Identify which cell holds the provided text, then report its [x, y] central coordinate. 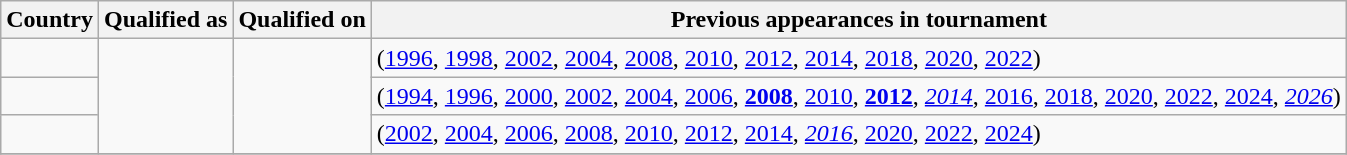
(1994, 1996, 2000, 2002, 2004, 2006, 2008, 2010, 2012, 2014, 2016, 2018, 2020, 2022, 2024, 2026) [858, 96]
Qualified as [165, 20]
(2002, 2004, 2006, 2008, 2010, 2012, 2014, 2016, 2020, 2022, 2024) [858, 134]
(1996, 1998, 2002, 2004, 2008, 2010, 2012, 2014, 2018, 2020, 2022) [858, 58]
Previous appearances in tournament [858, 20]
Country [50, 20]
Qualified on [302, 20]
